Search for the cell housing the specified text and yield its (X, Y) center coordinate. 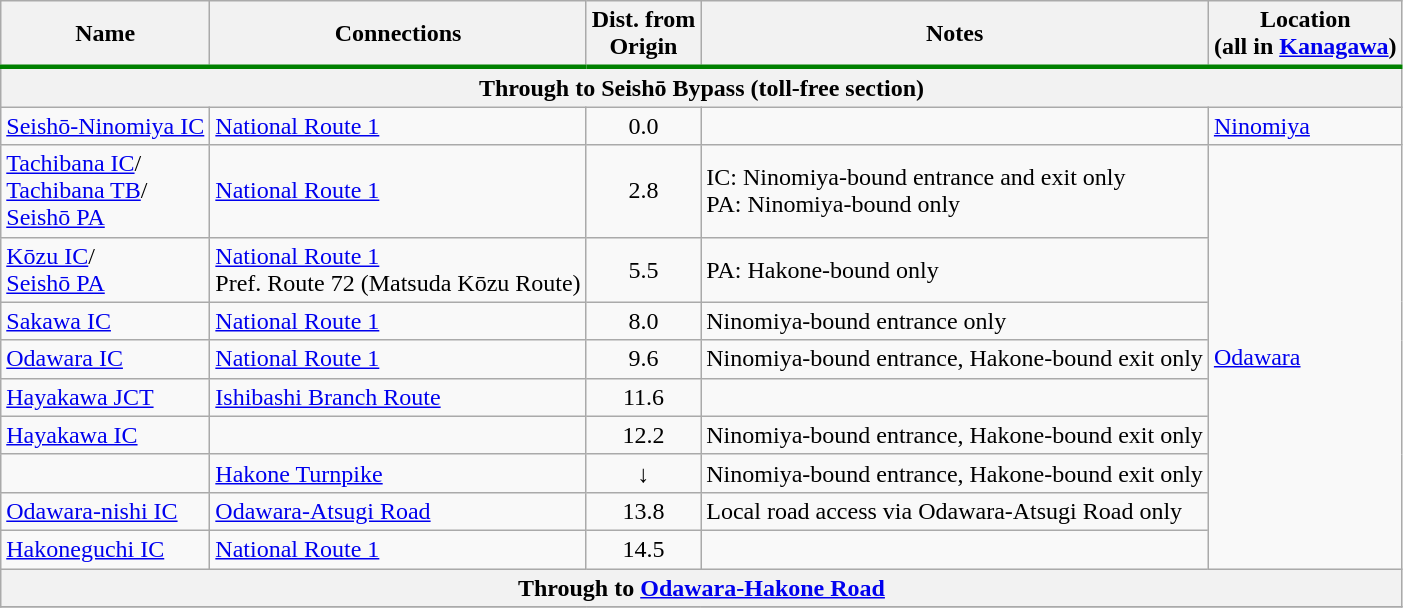
Odawara-nishi IC (106, 511)
Connections (398, 34)
Hakoneguchi IC (106, 549)
Notes (955, 34)
8.0 (644, 321)
Kōzu IC/Seishō PA (106, 270)
Hayakawa IC (106, 435)
Name (106, 34)
Sakawa IC (106, 321)
National Route 1Pref. Route 72 (Matsuda Kōzu Route) (398, 270)
Through to Seishō Bypass (toll-free section) (702, 87)
Hakone Turnpike (398, 473)
14.5 (644, 549)
Local road access via Odawara-Atsugi Road only (955, 511)
9.6 (644, 359)
Tachibana IC/Tachibana TB/Seishō PA (106, 191)
2.8 (644, 191)
Through to Odawara-Hakone Road (702, 587)
Seishō-Ninomiya IC (106, 126)
Dist. fromOrigin (644, 34)
Odawara IC (106, 359)
Location(all in Kanagawa) (1305, 34)
5.5 (644, 270)
Ishibashi Branch Route (398, 397)
13.8 (644, 511)
Odawara-Atsugi Road (398, 511)
Odawara (1305, 357)
Hayakawa JCT (106, 397)
IC: Ninomiya-bound entrance and exit onlyPA: Ninomiya-bound only (955, 191)
11.6 (644, 397)
Ninomiya (1305, 126)
↓ (644, 473)
Ninomiya-bound entrance only (955, 321)
0.0 (644, 126)
12.2 (644, 435)
PA: Hakone-bound only (955, 270)
